Capture the cell that displays the provided text and extract its [X, Y] central coordinate. 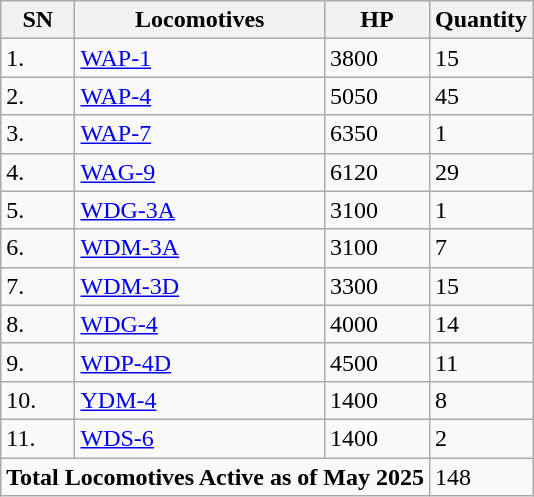
11 [482, 362]
14 [482, 324]
4500 [378, 362]
6120 [378, 172]
Quantity [482, 20]
4000 [378, 324]
6. [38, 248]
WDP-4D [200, 362]
HP [378, 20]
148 [482, 477]
45 [482, 96]
WAP-4 [200, 96]
10. [38, 400]
Total Locomotives Active as of May 2025 [216, 477]
WDM-3A [200, 248]
2 [482, 438]
WDG-4 [200, 324]
WAG-9 [200, 172]
5050 [378, 96]
3300 [378, 286]
9. [38, 362]
WDM-3D [200, 286]
11. [38, 438]
WAP-1 [200, 58]
YDM-4 [200, 400]
8. [38, 324]
3. [38, 134]
WAP-7 [200, 134]
4. [38, 172]
WDG-3A [200, 210]
1. [38, 58]
SN [38, 20]
29 [482, 172]
5. [38, 210]
3800 [378, 58]
6350 [378, 134]
WDS-6 [200, 438]
Locomotives [200, 20]
7. [38, 286]
2. [38, 96]
8 [482, 400]
7 [482, 248]
